Scan for the cell matching the given text and deliver its (x, y) coordinate at center. 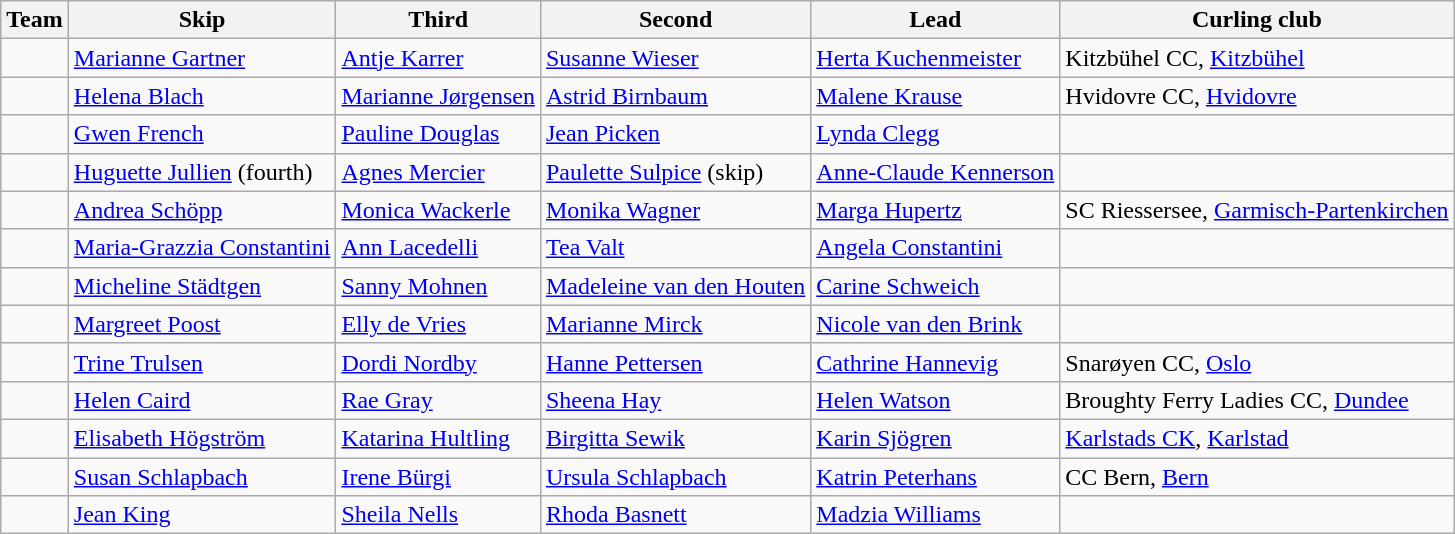
Malene Krause (936, 96)
Madzia Williams (936, 515)
Katarina Hultling (438, 438)
Helena Blach (202, 96)
Sheena Hay (675, 400)
Sheila Nells (438, 515)
Susanne Wieser (675, 58)
Herta Kuchenmeister (936, 58)
Anne-Claude Kennerson (936, 172)
Katrin Peterhans (936, 477)
Elly de Vries (438, 324)
Carine Schweich (936, 286)
Rhoda Basnett (675, 515)
Margreet Poost (202, 324)
Marianne Jørgensen (438, 96)
Tea Valt (675, 248)
Elisabeth Högström (202, 438)
Antje Karrer (438, 58)
Angela Constantini (936, 248)
SC Riessersee, Garmisch-Partenkirchen (1257, 210)
Marianne Gartner (202, 58)
Monika Wagner (675, 210)
Curling club (1257, 20)
Birgitta Sewik (675, 438)
Micheline Städtgen (202, 286)
Jean Picken (675, 134)
Dordi Nordby (438, 362)
Snarøyen CC, Oslo (1257, 362)
Skip (202, 20)
Paulette Sulpice (skip) (675, 172)
Madeleine van den Houten (675, 286)
Kitzbühel CC, Kitzbühel (1257, 58)
Hvidovre CC, Hvidovre (1257, 96)
Helen Watson (936, 400)
Irene Bürgi (438, 477)
Hanne Pettersen (675, 362)
Broughty Ferry Ladies CC, Dundee (1257, 400)
Monica Wackerle (438, 210)
Maria-Grazzia Constantini (202, 248)
Jean King (202, 515)
Huguette Jullien (fourth) (202, 172)
Sanny Mohnen (438, 286)
Trine Trulsen (202, 362)
Pauline Douglas (438, 134)
Rae Gray (438, 400)
CC Bern, Bern (1257, 477)
Helen Caird (202, 400)
Lynda Clegg (936, 134)
Third (438, 20)
Karin Sjögren (936, 438)
Andrea Schöpp (202, 210)
Karlstads CK, Karlstad (1257, 438)
Ann Lacedelli (438, 248)
Marianne Mirck (675, 324)
Gwen French (202, 134)
Cathrine Hannevig (936, 362)
Astrid Birnbaum (675, 96)
Lead (936, 20)
Agnes Mercier (438, 172)
Nicole van den Brink (936, 324)
Team (35, 20)
Marga Hupertz (936, 210)
Ursula Schlapbach (675, 477)
Second (675, 20)
Susan Schlapbach (202, 477)
